Locate the cell with the specified text and output its (x, y) center coordinate. 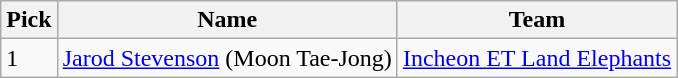
Pick (29, 20)
Incheon ET Land Elephants (536, 58)
Jarod Stevenson (Moon Tae-Jong) (227, 58)
Name (227, 20)
1 (29, 58)
Team (536, 20)
